For the text-containing cell, return its midpoint in [x, y] coordinate format. 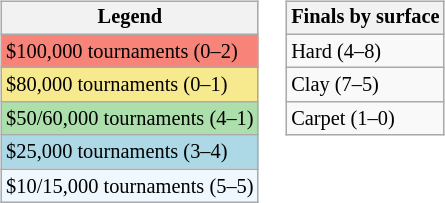
$10/15,000 tournaments (5–5) [130, 186]
$25,000 tournaments (3–4) [130, 152]
Hard (4–8) [365, 51]
$80,000 tournaments (0–1) [130, 85]
Carpet (1–0) [365, 119]
Finals by surface [365, 18]
Clay (7–5) [365, 85]
$100,000 tournaments (0–2) [130, 51]
$50/60,000 tournaments (4–1) [130, 119]
Legend [130, 18]
